Search for the cell housing the specified text and yield its [x, y] center coordinate. 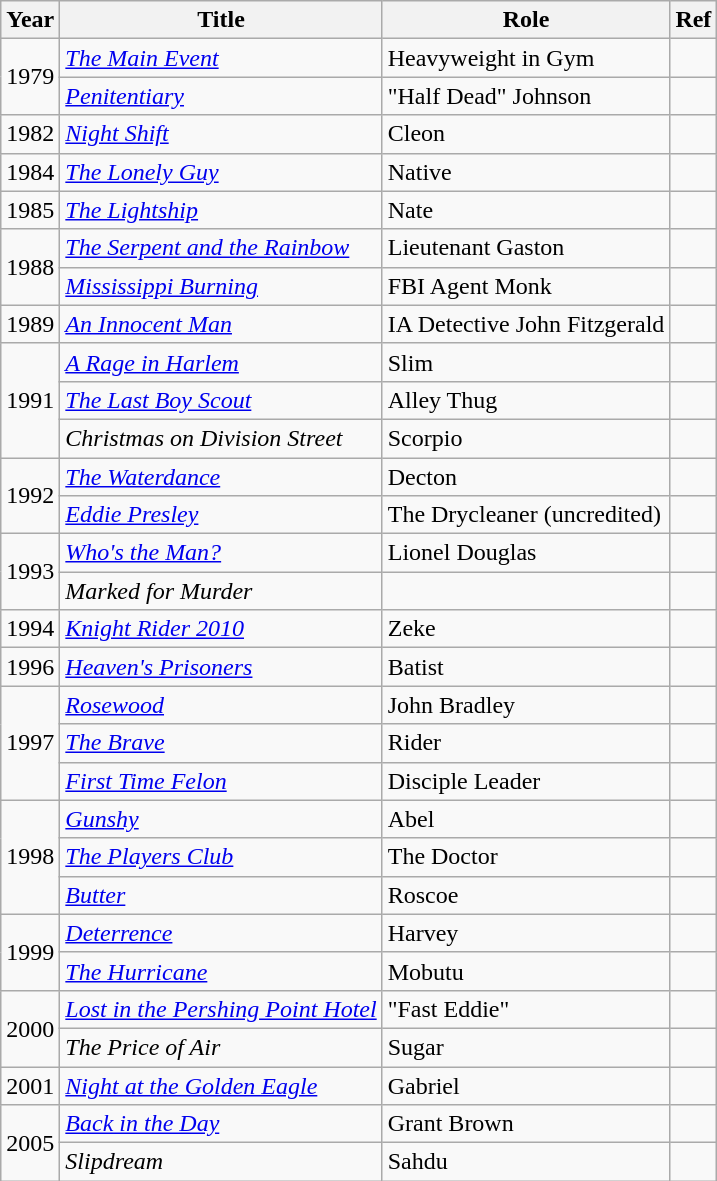
Heaven's Prisoners [221, 667]
"Fast Eddie" [526, 1009]
1994 [30, 629]
An Innocent Man [221, 324]
Rosewood [221, 705]
1979 [30, 77]
Rider [526, 743]
Christmas on Division Street [221, 438]
2005 [30, 1143]
Nate [526, 210]
1991 [30, 400]
1984 [30, 172]
Butter [221, 895]
Lost in the Pershing Point Hotel [221, 1009]
Cleon [526, 134]
Zeke [526, 629]
2000 [30, 1028]
1989 [30, 324]
The Drycleaner (uncredited) [526, 515]
IA Detective John Fitzgerald [526, 324]
"Half Dead" Johnson [526, 96]
1985 [30, 210]
Night at the Golden Eagle [221, 1085]
The Waterdance [221, 477]
Disciple Leader [526, 781]
Marked for Murder [221, 591]
Ref [694, 20]
1993 [30, 572]
Mississippi Burning [221, 286]
1999 [30, 952]
The Lightship [221, 210]
Deterrence [221, 933]
2001 [30, 1085]
Gunshy [221, 819]
Grant Brown [526, 1124]
Mobutu [526, 971]
John Bradley [526, 705]
The Last Boy Scout [221, 400]
The Price of Air [221, 1047]
Native [526, 172]
Year [30, 20]
Sahdu [526, 1162]
Eddie Presley [221, 515]
Night Shift [221, 134]
Heavyweight in Gym [526, 58]
A Rage in Harlem [221, 362]
1997 [30, 743]
1988 [30, 267]
Penitentiary [221, 96]
1982 [30, 134]
The Serpent and the Rainbow [221, 248]
1992 [30, 496]
The Main Event [221, 58]
Batist [526, 667]
Back in the Day [221, 1124]
1996 [30, 667]
1998 [30, 857]
Abel [526, 819]
The Brave [221, 743]
Scorpio [526, 438]
The Players Club [221, 857]
Harvey [526, 933]
Sugar [526, 1047]
First Time Felon [221, 781]
Lieutenant Gaston [526, 248]
The Lonely Guy [221, 172]
Who's the Man? [221, 553]
Knight Rider 2010 [221, 629]
The Hurricane [221, 971]
Slipdream [221, 1162]
Roscoe [526, 895]
Lionel Douglas [526, 553]
The Doctor [526, 857]
Role [526, 20]
Alley Thug [526, 400]
Gabriel [526, 1085]
Decton [526, 477]
FBI Agent Monk [526, 286]
Slim [526, 362]
Title [221, 20]
